Determine the [x, y] coordinate at the center of the cell enclosing the given text.  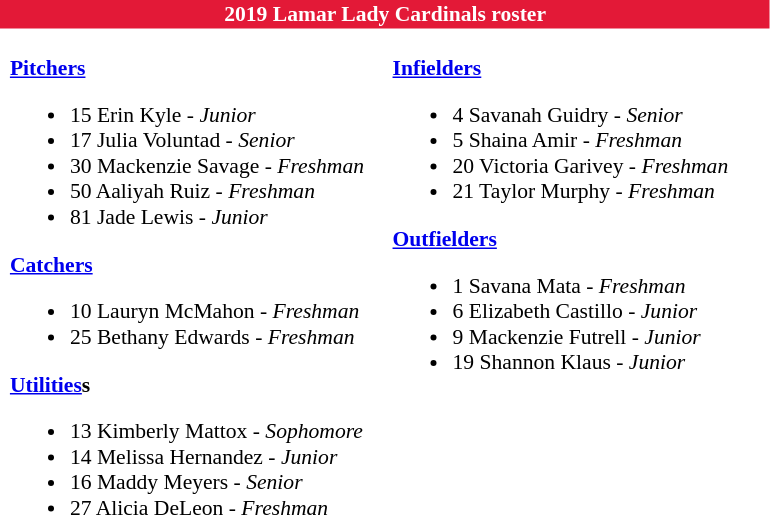
2019 Lamar Lady Cardinals roster [385, 14]
